Search for the cell housing the specified text and yield its [X, Y] center coordinate. 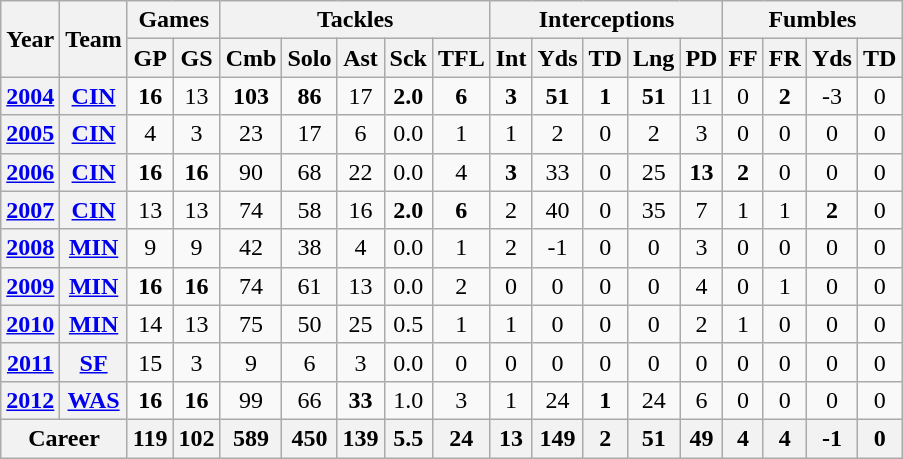
Interceptions [606, 20]
119 [150, 438]
90 [251, 172]
2009 [30, 286]
0.5 [408, 324]
103 [251, 96]
50 [310, 324]
66 [310, 400]
589 [251, 438]
PD [702, 58]
FF [743, 58]
-3 [832, 96]
SF [94, 362]
14 [150, 324]
Sck [408, 58]
40 [558, 210]
42 [251, 248]
139 [360, 438]
2007 [30, 210]
Int [511, 58]
86 [310, 96]
Fumbles [812, 20]
Year [30, 39]
102 [196, 438]
1.0 [408, 400]
Lng [653, 58]
58 [310, 210]
75 [251, 324]
5.5 [408, 438]
11 [702, 96]
Career [64, 438]
61 [310, 286]
22 [360, 172]
FR [784, 58]
Solo [310, 58]
Tackles [355, 20]
GP [150, 58]
2004 [30, 96]
149 [558, 438]
Games [174, 20]
2006 [30, 172]
15 [150, 362]
35 [653, 210]
450 [310, 438]
2010 [30, 324]
2005 [30, 134]
TFL [461, 58]
38 [310, 248]
Ast [360, 58]
2008 [30, 248]
68 [310, 172]
23 [251, 134]
7 [702, 210]
GS [196, 58]
Cmb [251, 58]
2012 [30, 400]
49 [702, 438]
WAS [94, 400]
99 [251, 400]
Team [94, 39]
2011 [30, 362]
